Scan for the cell matching the given text and deliver its (X, Y) coordinate at center. 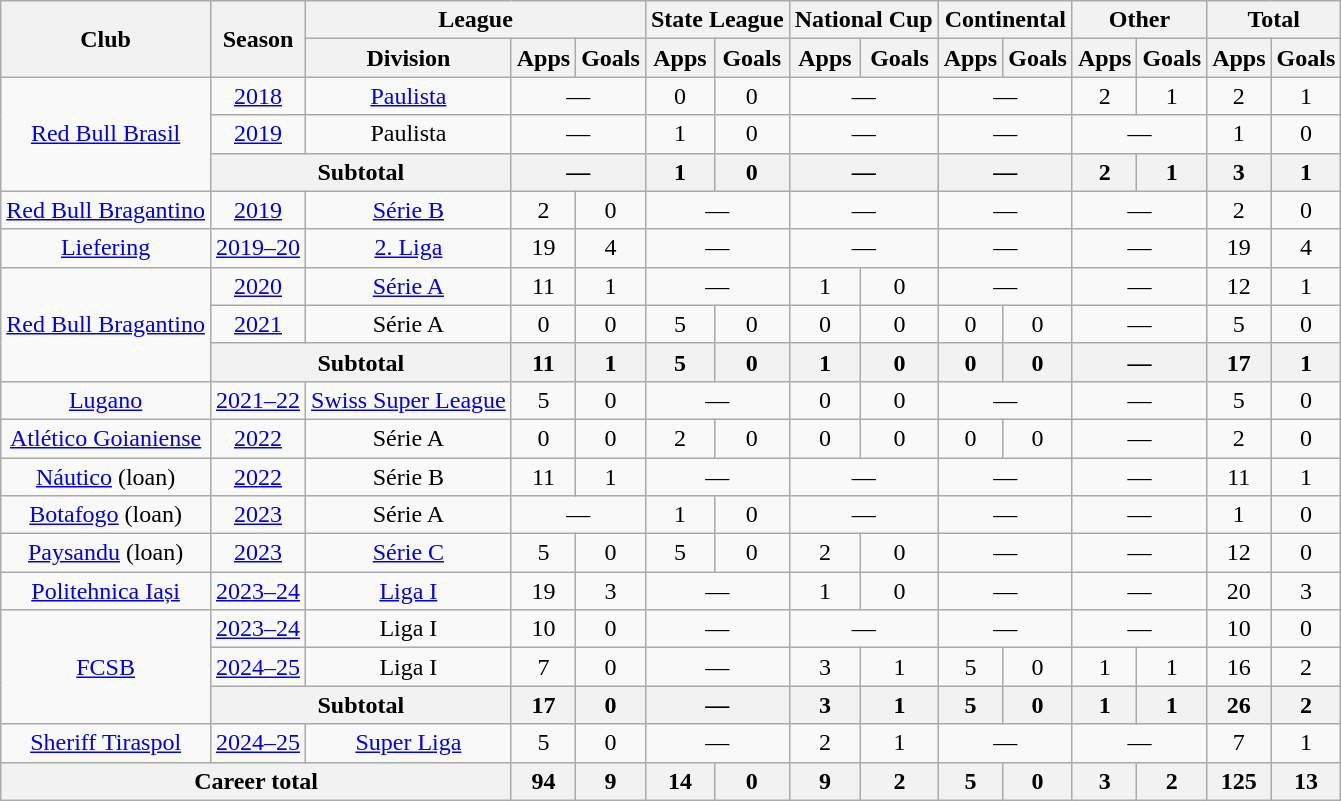
Atlético Goianiense (106, 438)
2018 (258, 96)
Career total (256, 781)
2021 (258, 324)
125 (1239, 781)
Liefering (106, 248)
State League (717, 20)
Total (1274, 20)
13 (1306, 781)
Season (258, 39)
Continental (1005, 20)
National Cup (864, 20)
16 (1239, 667)
Politehnica Iași (106, 591)
26 (1239, 705)
94 (543, 781)
Paysandu (loan) (106, 553)
2019–20 (258, 248)
14 (680, 781)
2020 (258, 286)
20 (1239, 591)
2. Liga (409, 248)
Swiss Super League (409, 400)
Lugano (106, 400)
Division (409, 58)
Sheriff Tiraspol (106, 743)
Série C (409, 553)
Red Bull Brasil (106, 134)
FCSB (106, 667)
Botafogo (loan) (106, 515)
Super Liga (409, 743)
Club (106, 39)
Náutico (loan) (106, 477)
2021–22 (258, 400)
League (476, 20)
Other (1139, 20)
